Return (X, Y) of the center of cell containing provided text 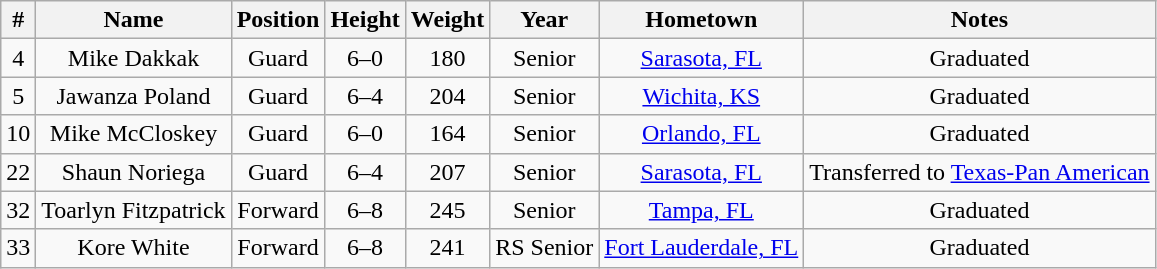
Transferred to Texas-Pan American (980, 172)
Name (134, 20)
Year (544, 20)
# (18, 20)
Position (278, 20)
207 (447, 172)
Height (365, 20)
10 (18, 134)
4 (18, 58)
Kore White (134, 248)
22 (18, 172)
245 (447, 210)
RS Senior (544, 248)
Jawanza Poland (134, 96)
Fort Lauderdale, FL (702, 248)
Shaun Noriega (134, 172)
33 (18, 248)
32 (18, 210)
Hometown (702, 20)
Mike McCloskey (134, 134)
Toarlyn Fitzpatrick (134, 210)
164 (447, 134)
Notes (980, 20)
204 (447, 96)
Weight (447, 20)
Tampa, FL (702, 210)
Mike Dakkak (134, 58)
Orlando, FL (702, 134)
Wichita, KS (702, 96)
241 (447, 248)
180 (447, 58)
5 (18, 96)
